Return the [X, Y] coordinate for the center point of the cell that contains the specified text.  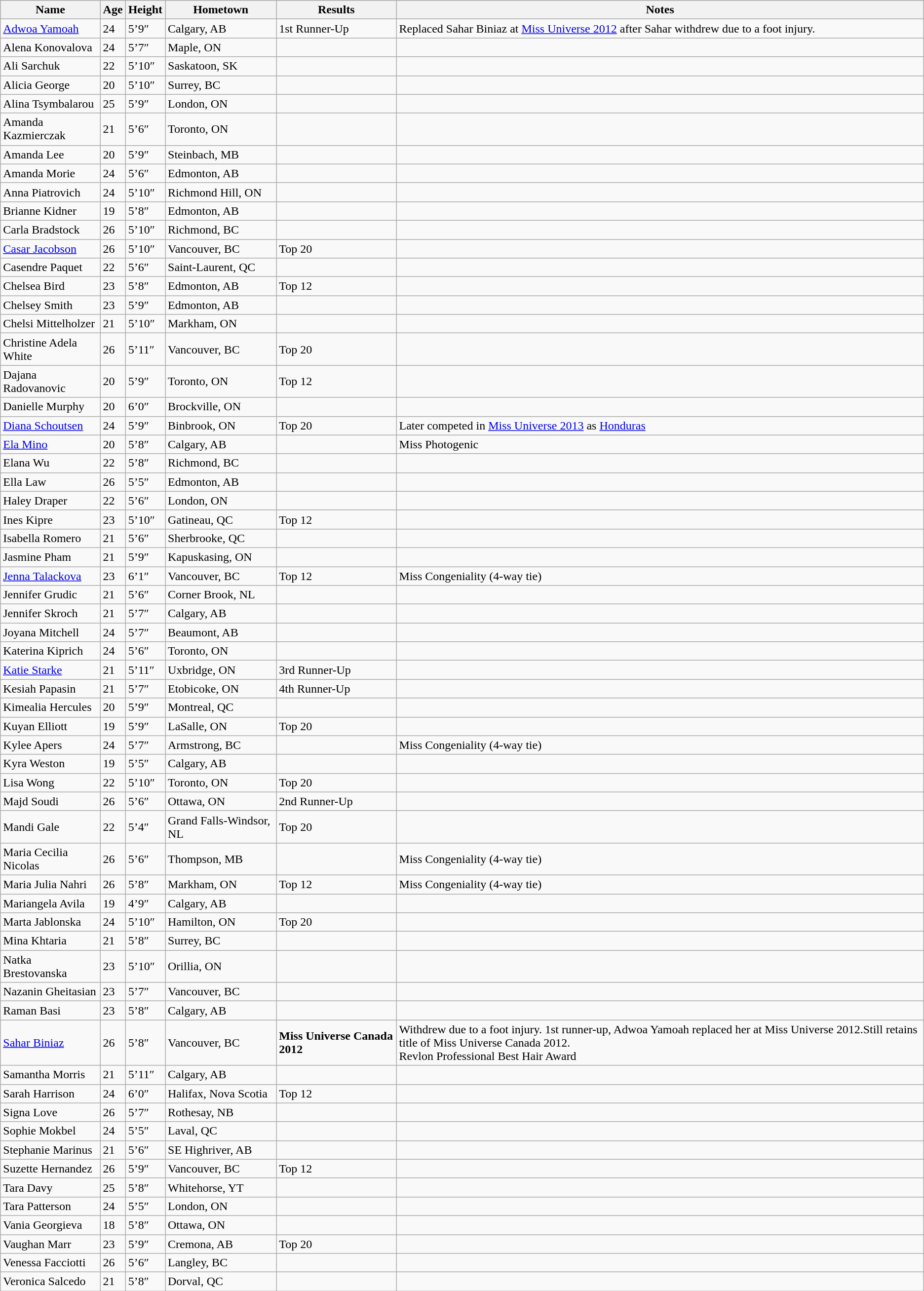
Height [145, 10]
Casendre Paquet [50, 268]
2nd Runner-Up [337, 801]
Sarah Harrison [50, 1094]
Kuyan Elliott [50, 726]
Kyra Weston [50, 764]
3rd Runner-Up [337, 670]
Laval, QC [220, 1131]
Ella Law [50, 482]
Corner Brook, NL [220, 595]
Lisa Wong [50, 782]
Montreal, QC [220, 707]
Kylee Apers [50, 745]
Carla Bradstock [50, 230]
Stephanie Marinus [50, 1150]
Casar Jacobson [50, 248]
4’9″ [145, 903]
Alicia George [50, 85]
6’1″ [145, 576]
Miss Universe Canada 2012 [337, 1043]
Signa Love [50, 1112]
Rothesay, NB [220, 1112]
Sherbrooke, QC [220, 538]
Grand Falls-Windsor, NL [220, 826]
Joyana Mitchell [50, 632]
Saint-Laurent, QC [220, 268]
Brianne Kidner [50, 211]
Marta Jablonska [50, 922]
Kimealia Hercules [50, 707]
Nazanin Gheitasian [50, 992]
Miss Photogenic [660, 444]
Maple, ON [220, 47]
Age [113, 10]
Samantha Morris [50, 1075]
Chelsea Bird [50, 286]
Orillia, ON [220, 967]
Amanda Morie [50, 173]
Hamilton, ON [220, 922]
Thompson, MB [220, 859]
Mina Khtaria [50, 941]
4th Runner-Up [337, 689]
Amanda Kazmierczak [50, 129]
Name [50, 10]
Sahar Biniaz [50, 1043]
Chelsi Mittelholzer [50, 324]
Vania Georgieva [50, 1225]
Ali Sarchuk [50, 66]
Haley Draper [50, 501]
Halifax, Nova Scotia [220, 1094]
Kesiah Papasin [50, 689]
Uxbridge, ON [220, 670]
Sophie Mokbel [50, 1131]
Jennifer Skroch [50, 614]
Armstrong, BC [220, 745]
Replaced Sahar Biniaz at Miss Universe 2012 after Sahar withdrew due to a foot injury. [660, 29]
Maria Julia Nahri [50, 884]
Maria Cecilia Nicolas [50, 859]
Elana Wu [50, 463]
Kapuskasing, ON [220, 557]
18 [113, 1225]
Alena Konovalova [50, 47]
Isabella Romero [50, 538]
Binbrook, ON [220, 426]
Results [337, 10]
Veronica Salcedo [50, 1282]
Suzette Hernandez [50, 1169]
Tara Davy [50, 1187]
Diana Schoutsen [50, 426]
Natka Brestovanska [50, 967]
Amanda Lee [50, 155]
Etobicoke, ON [220, 689]
LaSalle, ON [220, 726]
Dorval, QC [220, 1282]
Jasmine Pham [50, 557]
Katie Starke [50, 670]
Gatineau, QC [220, 519]
Dajana Radovanovic [50, 381]
Jenna Talackova [50, 576]
5’4″ [145, 826]
Christine Adela White [50, 350]
Majd Soudi [50, 801]
1st Runner-Up [337, 29]
Hometown [220, 10]
Ines Kipre [50, 519]
Raman Basi [50, 1011]
Anna Piatrovich [50, 192]
Jennifer Grudic [50, 595]
Adwoa Yamoah [50, 29]
Danielle Murphy [50, 407]
Chelsey Smith [50, 305]
Ela Mino [50, 444]
Whitehorse, YT [220, 1187]
Mariangela Avila [50, 903]
SE Highriver, AB [220, 1150]
Langley, BC [220, 1263]
Steinbach, MB [220, 155]
Tara Patterson [50, 1206]
Katerina Kiprich [50, 651]
Richmond Hill, ON [220, 192]
Notes [660, 10]
Mandi Gale [50, 826]
Saskatoon, SK [220, 66]
Alina Tsymbalarou [50, 104]
Beaumont, AB [220, 632]
Vaughan Marr [50, 1244]
Brockville, ON [220, 407]
Later competed in Miss Universe 2013 as Honduras [660, 426]
Venessa Facciotti [50, 1263]
Cremona, AB [220, 1244]
